Provide the (x, y) coordinate of the cell's center where the given text is located.  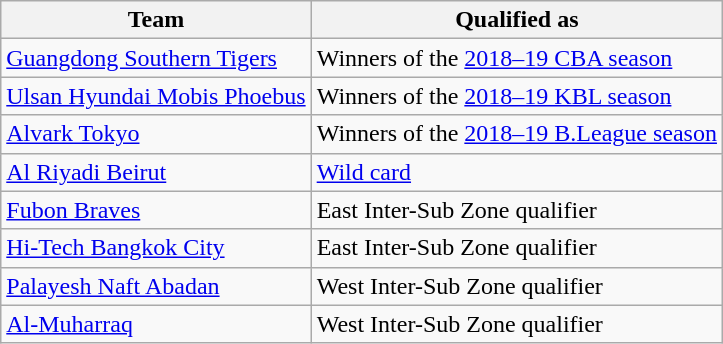
Guangdong Southern Tigers (156, 58)
Winners of the 2018–19 CBA season (516, 58)
Qualified as (516, 20)
Wild card (516, 172)
Team (156, 20)
Palayesh Naft Abadan (156, 286)
Winners of the 2018–19 KBL season (516, 96)
Winners of the 2018–19 B.League season (516, 134)
Hi-Tech Bangkok City (156, 248)
Al-Muharraq (156, 324)
Ulsan Hyundai Mobis Phoebus (156, 96)
Fubon Braves (156, 210)
Alvark Tokyo (156, 134)
Al Riyadi Beirut (156, 172)
